Return the (X, Y) coordinate for the center point of the cell that contains the specified text.  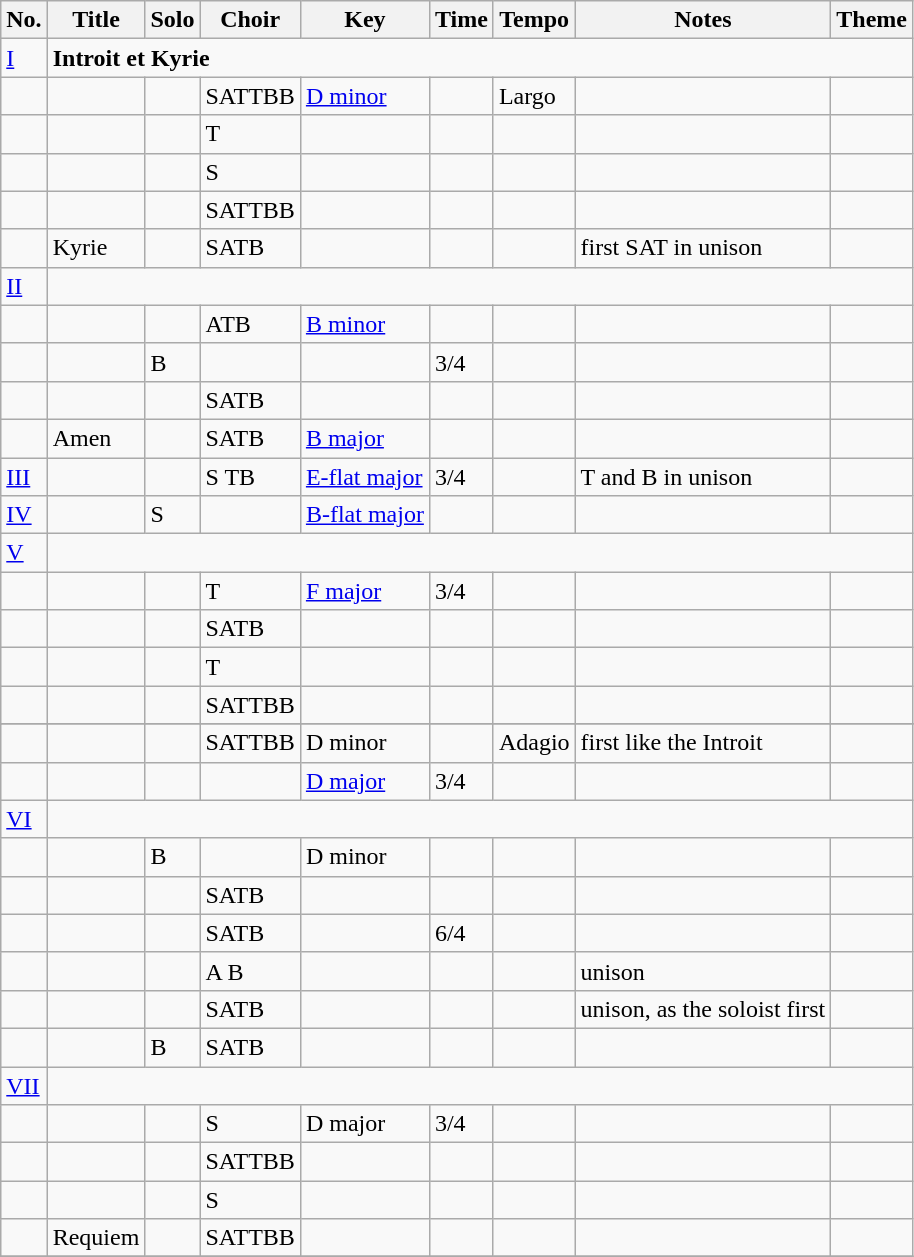
Time (461, 20)
B-flat major (364, 515)
T and B in unison (703, 477)
B major (364, 438)
VI (24, 819)
Tempo (534, 20)
6/4 (461, 933)
F major (364, 591)
Theme (872, 20)
B minor (364, 324)
S TB (250, 477)
A B (250, 971)
E-flat major (364, 477)
Adagio (534, 743)
Largo (534, 96)
V (24, 553)
Kyrie (96, 248)
IV (24, 515)
Amen (96, 438)
ATB (250, 324)
Notes (703, 20)
Key (364, 20)
Title (96, 20)
II (24, 286)
Solo (172, 20)
I (24, 58)
Requiem (96, 1238)
unison, as the soloist first (703, 1009)
Choir (250, 20)
unison (703, 971)
first like the Introit (703, 743)
III (24, 477)
first SAT in unison (703, 248)
VII (24, 1085)
Introit et Kyrie (480, 58)
No. (24, 20)
